Detect which cell encompasses the target text, then output its [x, y] center coordinate. 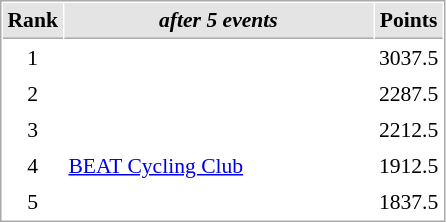
1837.5 [408, 201]
Points [408, 21]
3 [32, 129]
5 [32, 201]
3037.5 [408, 57]
BEAT Cycling Club [218, 165]
2212.5 [408, 129]
1 [32, 57]
2287.5 [408, 93]
1912.5 [408, 165]
2 [32, 93]
4 [32, 165]
after 5 events [218, 21]
Rank [32, 21]
